Scan for the cell matching the given text and deliver its [x, y] coordinate at center. 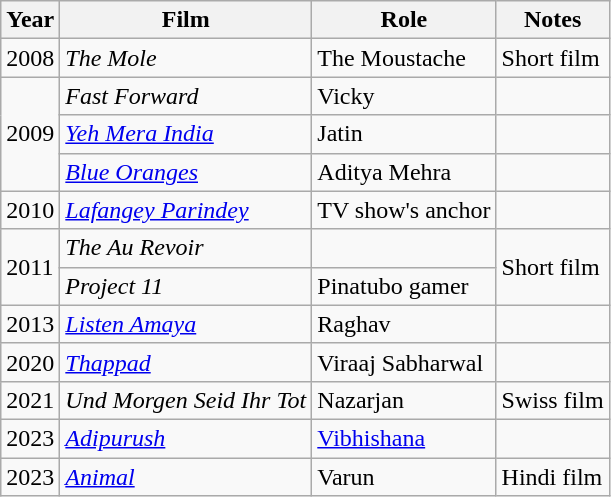
Film [186, 20]
Listen Amaya [186, 324]
The Moustache [404, 58]
Year [30, 20]
Pinatubo gamer [404, 286]
Raghav [404, 324]
Notes [552, 20]
Adipurush [186, 438]
Fast Forward [186, 96]
Nazarjan [404, 400]
2013 [30, 324]
2008 [30, 58]
Viraaj Sabharwal [404, 362]
Animal [186, 477]
The Mole [186, 58]
Jatin [404, 134]
Vicky [404, 96]
Thappad [186, 362]
Project 11 [186, 286]
Und Morgen Seid Ihr Tot [186, 400]
Blue Oranges [186, 172]
2011 [30, 267]
2021 [30, 400]
Varun [404, 477]
2010 [30, 210]
2020 [30, 362]
Vibhishana [404, 438]
Hindi film [552, 477]
Aditya Mehra [404, 172]
The Au Revoir [186, 248]
2009 [30, 134]
Swiss film [552, 400]
Yeh Mera India [186, 134]
TV show's anchor [404, 210]
Lafangey Parindey [186, 210]
Role [404, 20]
